Find where the given text appears and provide that cell's center as [X, Y] coordinate. 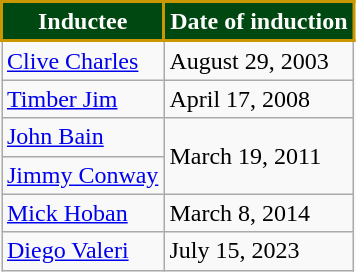
Jimmy Conway [83, 175]
Timber Jim [83, 99]
April 17, 2008 [259, 99]
July 15, 2023 [259, 251]
Inductee [83, 22]
March 19, 2011 [259, 156]
March 8, 2014 [259, 213]
Diego Valeri [83, 251]
Mick Hoban [83, 213]
August 29, 2003 [259, 60]
John Bain [83, 137]
Date of induction [259, 22]
Clive Charles [83, 60]
